Capture the cell that displays the provided text and extract its (X, Y) central coordinate. 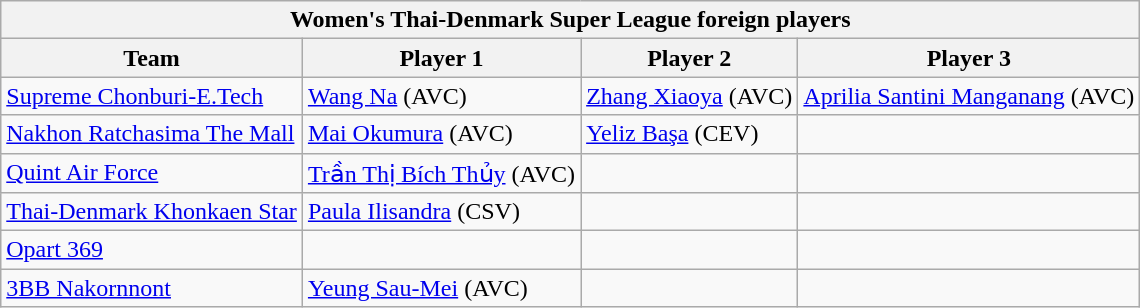
Quint Air Force (152, 173)
Zhang Xiaoya (AVC) (690, 96)
Opart 369 (152, 250)
Mai Okumura (AVC) (441, 134)
3BB Nakornnont (152, 288)
Supreme Chonburi-E.Tech (152, 96)
Women's Thai-Denmark Super League foreign players (570, 20)
Aprilia Santini Manganang (AVC) (969, 96)
Paula Ilisandra (CSV) (441, 212)
Yeliz Başa (CEV) (690, 134)
Thai-Denmark Khonkaen Star (152, 212)
Team (152, 58)
Player 2 (690, 58)
Player 1 (441, 58)
Player 3 (969, 58)
Wang Na (AVC) (441, 96)
Nakhon Ratchasima The Mall (152, 134)
Trần Thị Bích Thủy (AVC) (441, 173)
Yeung Sau-Mei (AVC) (441, 288)
